Extract the (X, Y) coordinate from the center of the cell holding the provided text.  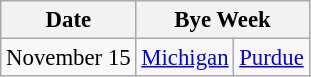
Purdue (272, 58)
Date (68, 20)
November 15 (68, 58)
Bye Week (222, 20)
Michigan (185, 58)
